Provide the (x, y) coordinate of the cell's center where the given text is located.  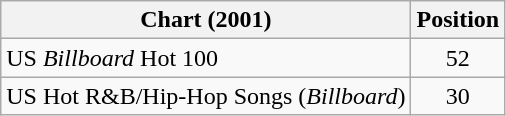
US Hot R&B/Hip-Hop Songs (Billboard) (206, 96)
Position (458, 20)
52 (458, 58)
US Billboard Hot 100 (206, 58)
Chart (2001) (206, 20)
30 (458, 96)
